Pinpoint the cell where the given text exists, returning its (x, y) midpoint coordinate. 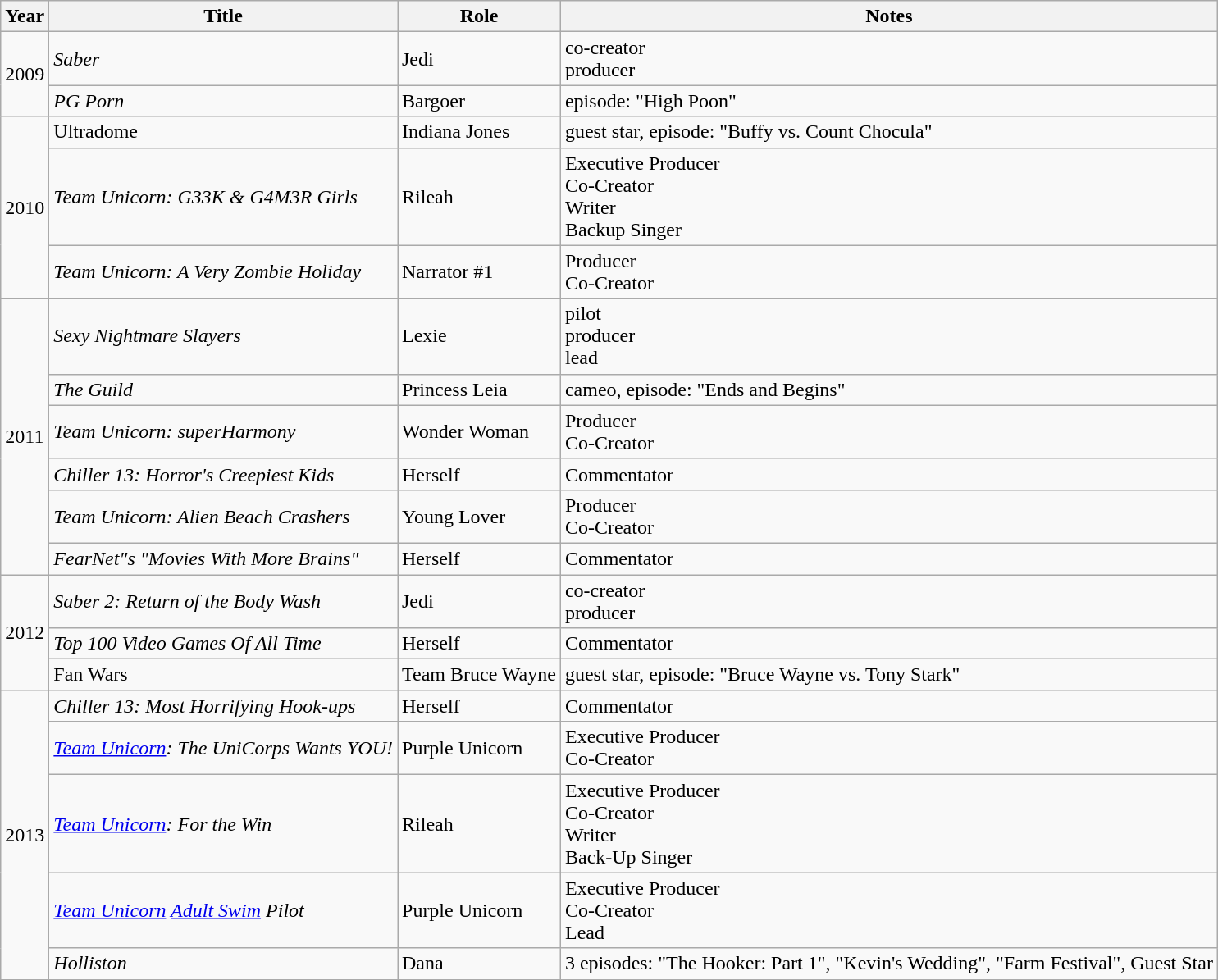
Lexie (479, 336)
2012 (25, 631)
Team Unicorn: G33K & G4M3R Girls (223, 197)
PG Porn (223, 101)
pilot producer lead (889, 336)
Team Unicorn: Alien Beach Crashers (223, 517)
Narrator #1 (479, 272)
2010 (25, 207)
Team Unicorn: For the Win (223, 823)
2013 (25, 835)
Top 100 Video Games Of All Time (223, 644)
Role (479, 16)
cameo, episode: "Ends and Begins" (889, 390)
Executive Producer Co-Creator Writer Backup Singer (889, 197)
Bargoer (479, 101)
Young Lover (479, 517)
Year (25, 16)
2011 (25, 436)
Executive Producer Co-Creator Lead (889, 910)
Sexy Nightmare Slayers (223, 336)
Ultradome (223, 132)
Princess Leia (479, 390)
Indiana Jones (479, 132)
Chiller 13: Horror's Creepiest Kids (223, 474)
Holliston (223, 964)
Executive Producer Co-Creator (889, 748)
Dana (479, 964)
Executive Producer Co-Creator Writer Back-Up Singer (889, 823)
Team Unicorn Adult Swim Pilot (223, 910)
2009 (25, 74)
Chiller 13: Most Horrifying Hook-ups (223, 706)
The Guild (223, 390)
Wonder Woman (479, 431)
Notes (889, 16)
Team Bruce Wayne (479, 675)
episode: "High Poon" (889, 101)
FearNet"s "Movies With More Brains" (223, 558)
Team Unicorn: The UniCorps Wants YOU! (223, 748)
guest star, episode: "Buffy vs. Count Chocula" (889, 132)
Team Unicorn: A Very Zombie Holiday (223, 272)
Saber (223, 59)
3 episodes: "The Hooker: Part 1", "Kevin's Wedding", "Farm Festival", Guest Star (889, 964)
guest star, episode: "Bruce Wayne vs. Tony Stark" (889, 675)
Team Unicorn: superHarmony (223, 431)
Saber 2: Return of the Body Wash (223, 600)
Title (223, 16)
Fan Wars (223, 675)
